Return the (X, Y) coordinate for the center point of the cell that contains the specified text.  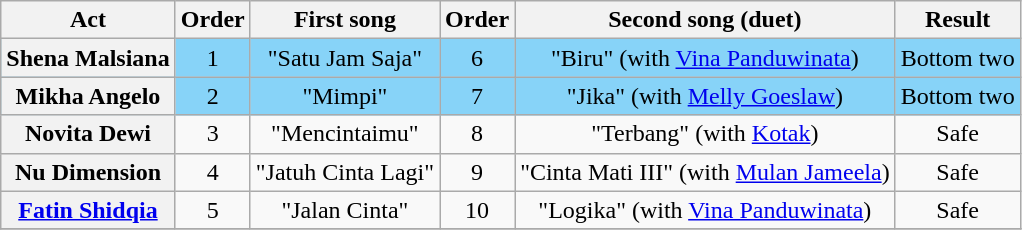
"Jatuh Cinta Lagi" (344, 172)
"Terbang" (with Kotak) (706, 134)
Nu Dimension (88, 172)
First song (344, 20)
"Logika" (with Vina Panduwinata) (706, 210)
"Cinta Mati III" (with Mulan Jameela) (706, 172)
Novita Dewi (88, 134)
5 (212, 210)
3 (212, 134)
6 (478, 58)
1 (212, 58)
7 (478, 96)
9 (478, 172)
"Jalan Cinta" (344, 210)
"Biru" (with Vina Panduwinata) (706, 58)
"Mencintaimu" (344, 134)
Second song (duet) (706, 20)
"Mimpi" (344, 96)
Fatin Shidqia (88, 210)
2 (212, 96)
Shena Malsiana (88, 58)
"Jika" (with Melly Goeslaw) (706, 96)
Result (958, 20)
4 (212, 172)
8 (478, 134)
Act (88, 20)
"Satu Jam Saja" (344, 58)
10 (478, 210)
Mikha Angelo (88, 96)
